Find where the given text appears and provide that cell's center as (x, y) coordinate. 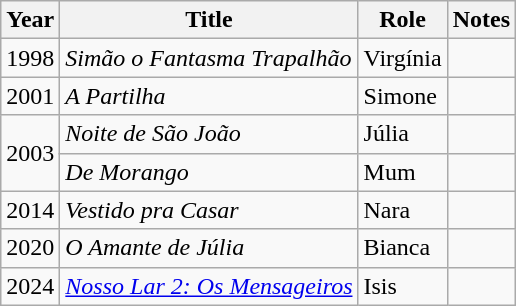
Year (30, 20)
2024 (30, 286)
A Partilha (209, 96)
Noite de São João (209, 134)
2014 (30, 210)
Isis (402, 286)
Title (209, 20)
Notes (481, 20)
Mum (402, 172)
2001 (30, 96)
De Morango (209, 172)
Simone (402, 96)
2003 (30, 153)
O Amante de Júlia (209, 248)
Bianca (402, 248)
1998 (30, 58)
Vestido pra Casar (209, 210)
Nara (402, 210)
2020 (30, 248)
Nosso Lar 2: Os Mensageiros (209, 286)
Virgínia (402, 58)
Role (402, 20)
Júlia (402, 134)
Simão o Fantasma Trapalhão (209, 58)
